Output the [x, y] coordinate of the center of the cell containing the given text.  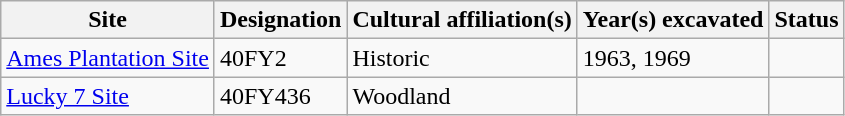
Historic [462, 58]
Cultural affiliation(s) [462, 20]
40FY436 [280, 96]
Ames Plantation Site [108, 58]
Status [806, 20]
Site [108, 20]
Year(s) excavated [673, 20]
Lucky 7 Site [108, 96]
Woodland [462, 96]
40FY2 [280, 58]
Designation [280, 20]
1963, 1969 [673, 58]
